For the text-containing cell, return its midpoint in [X, Y] coordinate format. 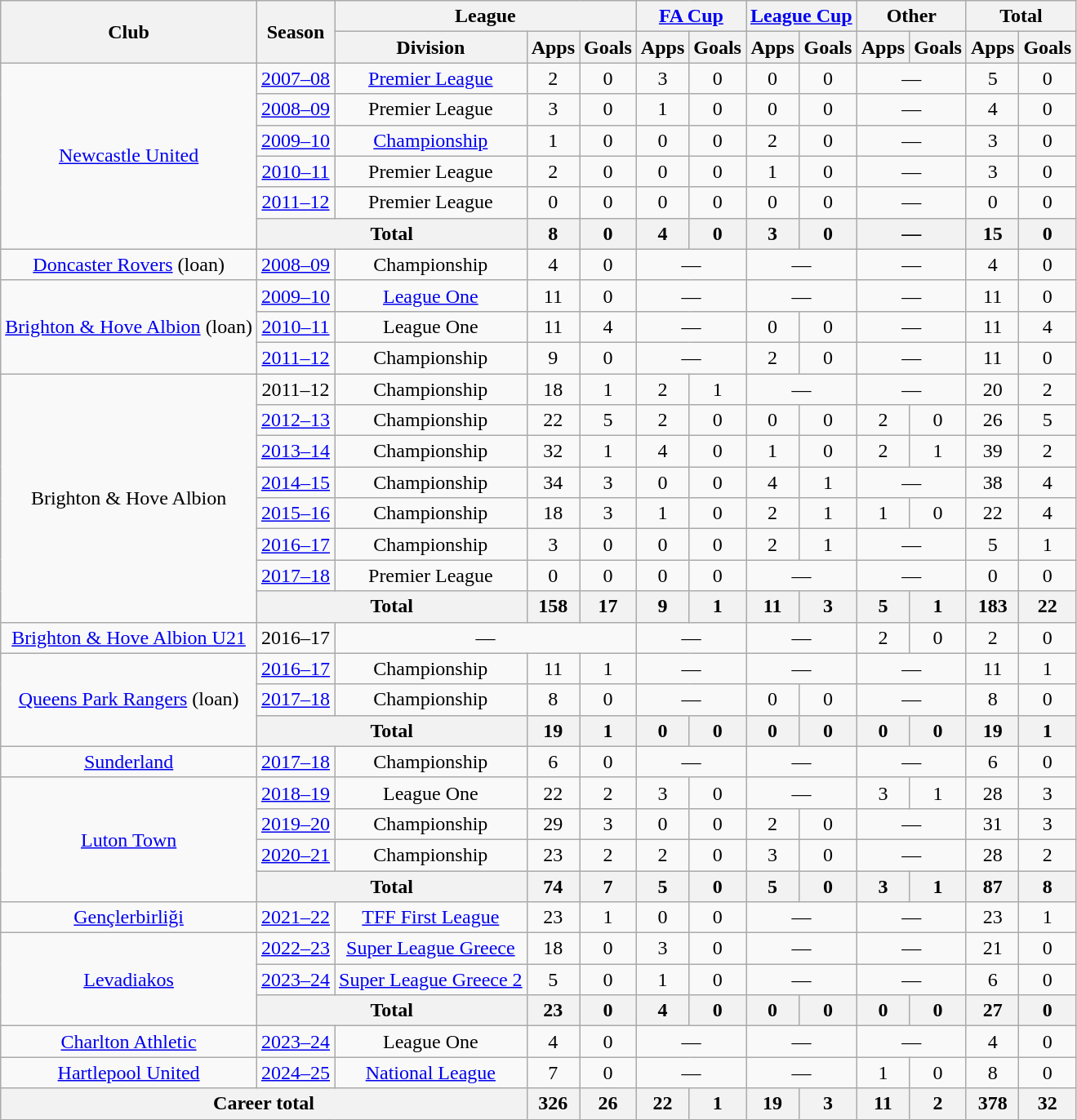
38 [992, 482]
2020–21 [296, 855]
Season [296, 32]
Division [431, 47]
34 [553, 482]
20 [992, 389]
74 [553, 886]
League Cup [802, 16]
Queens Park Rangers (loan) [129, 700]
Gençlerbirliği [129, 918]
Doncaster Rovers (loan) [129, 264]
21 [992, 949]
Charlton Athletic [129, 1042]
87 [992, 886]
Career total [264, 1104]
15 [992, 233]
National League [431, 1073]
2022–23 [296, 949]
Other [911, 16]
TFF First League [431, 918]
Newcastle United [129, 156]
Super League Greece [431, 949]
Brighton & Hove Albion U21 [129, 638]
378 [992, 1104]
Levadiakos [129, 980]
Hartlepool United [129, 1073]
FA Cup [691, 16]
158 [553, 607]
Brighton & Hove Albion (loan) [129, 327]
Brighton & Hove Albion [129, 498]
2019–20 [296, 824]
2012–13 [296, 420]
39 [992, 451]
183 [992, 607]
2021–22 [296, 918]
326 [553, 1104]
Sunderland [129, 762]
29 [553, 824]
2014–15 [296, 482]
2013–14 [296, 451]
League [486, 16]
31 [992, 824]
Super League Greece 2 [431, 980]
2024–25 [296, 1073]
Luton Town [129, 839]
27 [992, 1011]
2015–16 [296, 513]
2007–08 [296, 78]
2018–19 [296, 793]
17 [608, 607]
Club [129, 32]
